Locate the cell with the specified text and output its [x, y] center coordinate. 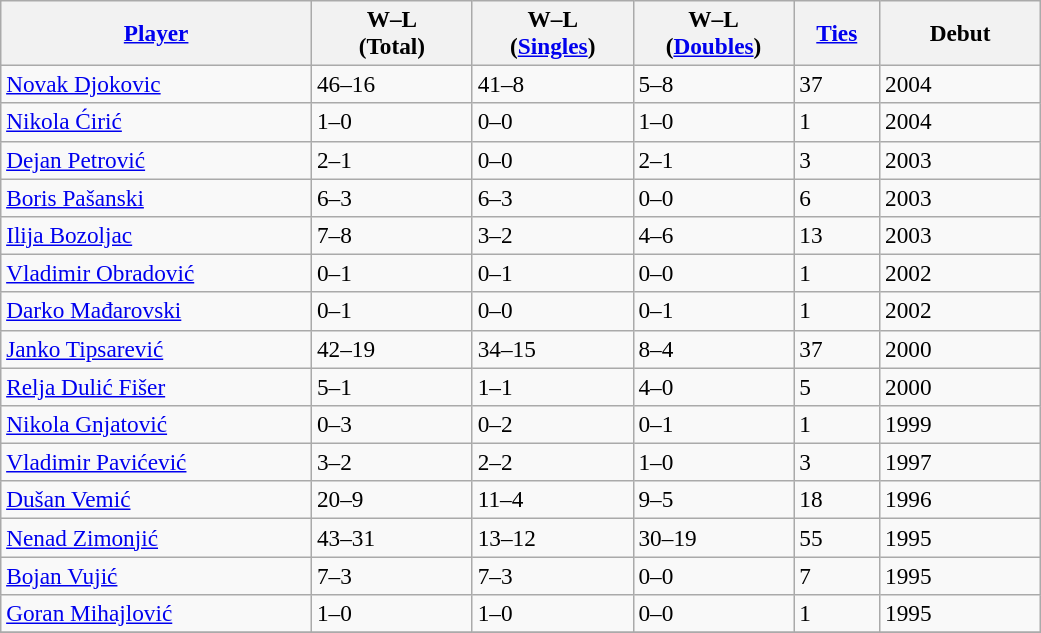
8–4 [714, 349]
13 [837, 235]
7–8 [392, 235]
20–9 [392, 500]
11–4 [552, 500]
9–5 [714, 500]
Vladimir Obradović [156, 273]
5–1 [392, 386]
42–19 [392, 349]
1996 [960, 500]
Nenad Zimonjić [156, 537]
2–2 [552, 462]
Nikola Ćirić [156, 122]
30–19 [714, 537]
46–16 [392, 84]
18 [837, 500]
41–8 [552, 84]
Player [156, 32]
W–L(Singles) [552, 32]
Dušan Vemić [156, 500]
34–15 [552, 349]
7 [837, 575]
1997 [960, 462]
Ilija Bozoljac [156, 235]
0–2 [552, 424]
Boris Pašanski [156, 197]
Janko Tipsarević [156, 349]
1–1 [552, 386]
W–L(Total) [392, 32]
55 [837, 537]
Novak Djokovic [156, 84]
5 [837, 386]
Nikola Gnjatović [156, 424]
Bojan Vujić [156, 575]
Vladimir Pavićević [156, 462]
4–6 [714, 235]
W–L(Doubles) [714, 32]
Dejan Petrović [156, 160]
1999 [960, 424]
4–0 [714, 386]
Relja Dulić Fišer [156, 386]
0–3 [392, 424]
Darko Mađarovski [156, 311]
Goran Mihajlović [156, 613]
43–31 [392, 537]
Debut [960, 32]
5–8 [714, 84]
6 [837, 197]
Ties [837, 32]
13–12 [552, 537]
